For the text-containing cell, return its midpoint in [x, y] coordinate format. 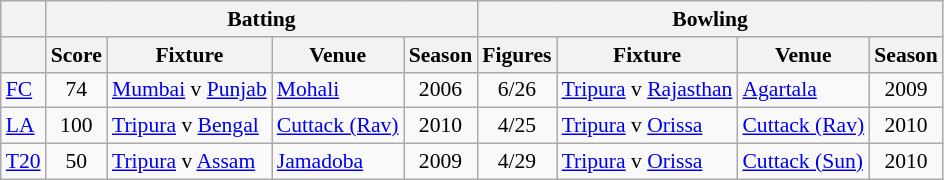
50 [76, 162]
100 [76, 126]
Tripura v Assam [190, 162]
Bowling [710, 19]
Cuttack (Sun) [803, 162]
FC [24, 90]
Agartala [803, 90]
Batting [262, 19]
T20 [24, 162]
4/25 [516, 126]
Figures [516, 55]
LA [24, 126]
Tripura v Bengal [190, 126]
6/26 [516, 90]
4/29 [516, 162]
2006 [441, 90]
Jamadoba [338, 162]
Mohali [338, 90]
Tripura v Rajasthan [648, 90]
Mumbai v Punjab [190, 90]
74 [76, 90]
Score [76, 55]
